Determine the (x, y) coordinate at the center of the cell enclosing the given text.  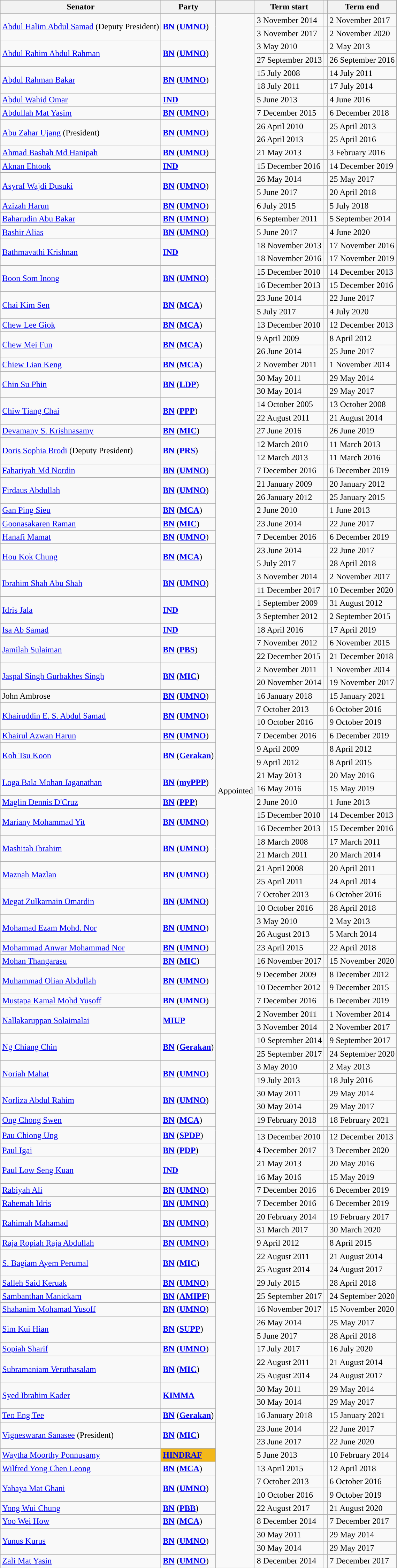
Abdul Rahim Abdul Rahman (81, 53)
20 February 2014 (289, 1217)
24 April 2014 (362, 881)
S. Bagiam Ayem Perumal (81, 1263)
5 July 2018 (362, 206)
Bathmavathi Krishnan (81, 252)
26 August 2013 (289, 934)
Devamany S. Krishnasamy (81, 431)
1 September 2009 (289, 603)
Chin Su Phin (81, 384)
Abdullah Mat Yasim (81, 113)
3 September 2012 (289, 617)
18 November 2016 (289, 259)
27 September 2013 (289, 60)
Megat Zulkarnain Omardin (81, 901)
Bashir Alias (81, 232)
BN (PRS) (188, 451)
20 January 2012 (362, 484)
Doris Sophia Brodi (Deputy President) (81, 451)
Baharudin Abu Bakar (81, 219)
8 December 2012 (362, 974)
27 June 2016 (289, 431)
17 April 2019 (362, 630)
3 November 2017 (289, 33)
12 March 2010 (289, 444)
Jaspal Singh Gurbakhes Singh (81, 676)
2 September 2015 (362, 617)
10 February 2014 (362, 1455)
BN (SPDP) (188, 1135)
17 November 2016 (362, 245)
22 December 2015 (289, 656)
23 April 2015 (289, 948)
Chiw Tiang Chai (81, 411)
Raja Ropiah Raja Abdullah (81, 1243)
Khairul Azwan Harun (81, 736)
BN (AMIPF) (188, 1296)
26 January 2012 (289, 497)
Chai Kim Sen (81, 305)
Abdul Rahman Bakar (81, 80)
Norliza Abdul Rahim (81, 1100)
Paul Igai (81, 1150)
23 June 2017 (289, 1442)
31 August 2012 (362, 603)
Yahaya Mat Ghani (81, 1488)
Fahariyah Md Nordin (81, 471)
3 February 2016 (362, 152)
Loga Bala Mohan Jaganathan (81, 782)
20 November 2014 (289, 683)
Yong Wui Chung (81, 1508)
Mustapa Kamal Mohd Yusoff (81, 1001)
Paul Low Seng Kuan (81, 1170)
18 November 2013 (289, 245)
Yoo Wei How (81, 1521)
Mohan Thangarasu (81, 961)
Syed Ibrahim Kader (81, 1395)
John Ambrose (81, 696)
Sopiah Sharif (81, 1349)
Term end (362, 7)
25 April 2016 (362, 139)
Mohamad Ezam Mohd. Nor (81, 928)
12 March 2013 (289, 457)
7 November 2012 (289, 643)
29 July 2015 (289, 1283)
Term start (289, 7)
18 February 2021 (362, 1120)
Abdul Halim Abdul Samad (Deputy President) (81, 27)
Abdul Wahid Omar (81, 100)
21 August 2020 (362, 1508)
6 November 2015 (362, 643)
4 June 2020 (362, 232)
Teo Eng Tee (81, 1415)
4 December 2017 (289, 1150)
15 July 2008 (289, 73)
14 December 2019 (362, 166)
Asyraf Wajdi Dusuki (81, 186)
12 April 2018 (362, 1468)
Subramaniam Veruthasalam (81, 1369)
20 April 2011 (362, 868)
Khairuddin E. S. Abdul Samad (81, 716)
Senator (81, 7)
19 July 2013 (289, 1080)
Yunus Kurus (81, 1541)
25 January 2015 (362, 497)
17 July 2017 (289, 1349)
Maglin Dennis D'Cruz (81, 802)
Abu Zahar Ujang (President) (81, 133)
20 March 2014 (362, 855)
Shahanim Mohamad Yusoff (81, 1309)
13 October 2008 (362, 405)
Sim Kui Hian (81, 1329)
21 April 2008 (289, 868)
26 April 2013 (289, 139)
Rahemah Idris (81, 1203)
5 March 2014 (362, 934)
11 December 2017 (289, 590)
18 July 2016 (362, 1080)
BN (SUPP) (188, 1329)
Mashitah Ibrahim (81, 848)
Maznah Mazlan (81, 875)
25 June 2017 (362, 351)
Nallakaruppan Solaimalai (81, 1021)
18 July 2011 (289, 86)
Pau Chiong Ung (81, 1135)
Mariany Mohammad Yit (81, 822)
Ong Chong Swen (81, 1120)
Salleh Said Keruak (81, 1283)
BN (PBS) (188, 650)
20 April 2018 (362, 193)
16 July 2020 (362, 1349)
9 December 2015 (362, 987)
19 February 2018 (289, 1120)
7 December 2015 (289, 113)
Hanafi Mamat (81, 537)
Rabiyah Ali (81, 1190)
26 September 2016 (362, 60)
Chiew Lian Keng (81, 364)
BN (PBB) (188, 1508)
Ibrahim Shah Abu Shah (81, 583)
Isa Ab Samad (81, 630)
18 March 2008 (289, 842)
2 November 2020 (362, 33)
18 April 2016 (289, 630)
BN (PDP) (188, 1150)
14 October 2005 (289, 405)
22 August 2017 (289, 1508)
21 March 2011 (289, 855)
Firdaus Abdullah (81, 491)
Koh Tsu Koon (81, 755)
10 December 2020 (362, 590)
Muhammad Olian Abdullah (81, 981)
17 July 2014 (362, 86)
6 September 2011 (289, 219)
Idris Jala (81, 610)
26 April 2010 (289, 126)
Vigneswaran Sanasee (President) (81, 1435)
Chew Mei Fun (81, 345)
30 March 2020 (362, 1230)
25 April 2013 (362, 126)
Gan Ping Sieu (81, 510)
Ahmad Bashah Md Hanipah (81, 152)
Chew Lee Giok (81, 325)
Zali Mat Yasin (81, 1561)
11 March 2013 (362, 444)
6 December 2018 (362, 113)
22 April 2018 (362, 948)
MIUP (188, 1021)
9 September 2017 (362, 1041)
Noriah Mahat (81, 1074)
19 November 2017 (362, 683)
6 July 2015 (289, 206)
11 March 2016 (362, 457)
5 September 2014 (362, 219)
26 June 2014 (289, 351)
22 June 2020 (362, 1442)
Waytha Moorthy Ponnusamy (81, 1455)
13 April 2015 (289, 1468)
21 January 2009 (289, 484)
14 July 2011 (362, 73)
Hou Kok Chung (81, 557)
Mohammad Anwar Mohammad Nor (81, 948)
Jamilah Sulaiman (81, 650)
Ng Chiang Chin (81, 1047)
KIMMA (188, 1395)
17 March 2011 (362, 842)
Azizah Harun (81, 206)
31 March 2017 (289, 1230)
3 December 2020 (362, 1150)
Boon Som Inong (81, 279)
26 June 2019 (362, 431)
Sambanthan Manickam (81, 1296)
Party (188, 7)
19 February 2017 (362, 1217)
10 September 2014 (289, 1041)
17 November 2019 (362, 259)
Rahimah Mahamad (81, 1223)
10 December 2012 (289, 987)
4 July 2020 (362, 312)
Aknan Ehtook (81, 166)
9 December 2009 (289, 974)
Wilfred Yong Chen Leong (81, 1468)
BN (myPPP) (188, 782)
25 April 2011 (289, 881)
Goonasakaren Raman (81, 524)
4 June 2016 (362, 100)
BN (LDP) (188, 384)
HINDRAF (188, 1455)
Appointed (235, 791)
21 December 2018 (362, 656)
